Return (x, y) of the center of cell containing provided text 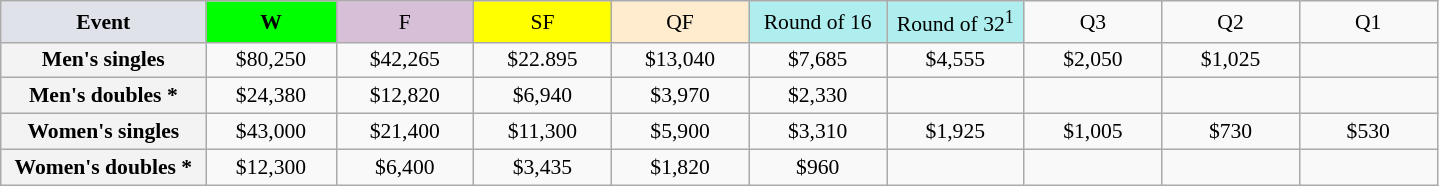
$80,250 (271, 60)
$1,025 (1231, 60)
$1,005 (1093, 132)
$6,400 (405, 167)
SF (543, 22)
$5,900 (680, 132)
QF (680, 22)
Q2 (1231, 22)
$1,820 (680, 167)
$24,380 (271, 96)
$1,925 (955, 132)
$730 (1231, 132)
$530 (1368, 132)
$13,040 (680, 60)
$2,050 (1093, 60)
Round of 321 (955, 22)
$43,000 (271, 132)
$22.895 (543, 60)
Women's doubles * (104, 167)
$960 (818, 167)
Men's singles (104, 60)
$3,435 (543, 167)
$7,685 (818, 60)
$12,820 (405, 96)
Men's doubles * (104, 96)
$3,970 (680, 96)
F (405, 22)
$6,940 (543, 96)
Women's singles (104, 132)
$2,330 (818, 96)
$12,300 (271, 167)
Event (104, 22)
$4,555 (955, 60)
Q1 (1368, 22)
W (271, 22)
$3,310 (818, 132)
$42,265 (405, 60)
$11,300 (543, 132)
$21,400 (405, 132)
Round of 16 (818, 22)
Q3 (1093, 22)
